Extract the (X, Y) coordinate from the center of the cell holding the provided text.  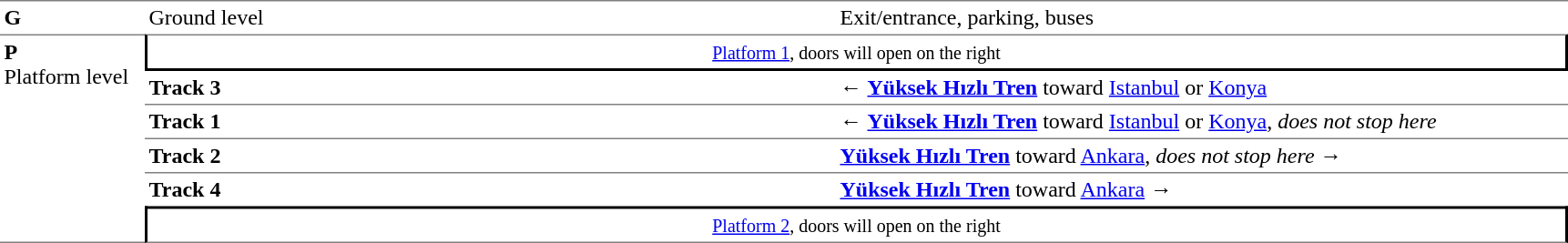
Track 4 (490, 189)
Track 2 (490, 157)
Track 3 (490, 88)
← Yüksek Hızlı Tren toward Istanbul or Konya (1202, 88)
Ground level (490, 17)
Platform 1, doors will open on the right (856, 53)
Yüksek Hızlı Tren toward Ankara, does not stop here → (1202, 157)
G (73, 17)
Platform 2, doors will open on the right (856, 224)
Exit/entrance, parking, buses (1202, 17)
Yüksek Hızlı Tren toward Ankara → (1202, 189)
← Yüksek Hızlı Tren toward Istanbul or Konya, does not stop here (1202, 123)
Track 1 (490, 123)
